Return the (X, Y) coordinate for the center point of the cell that contains the specified text.  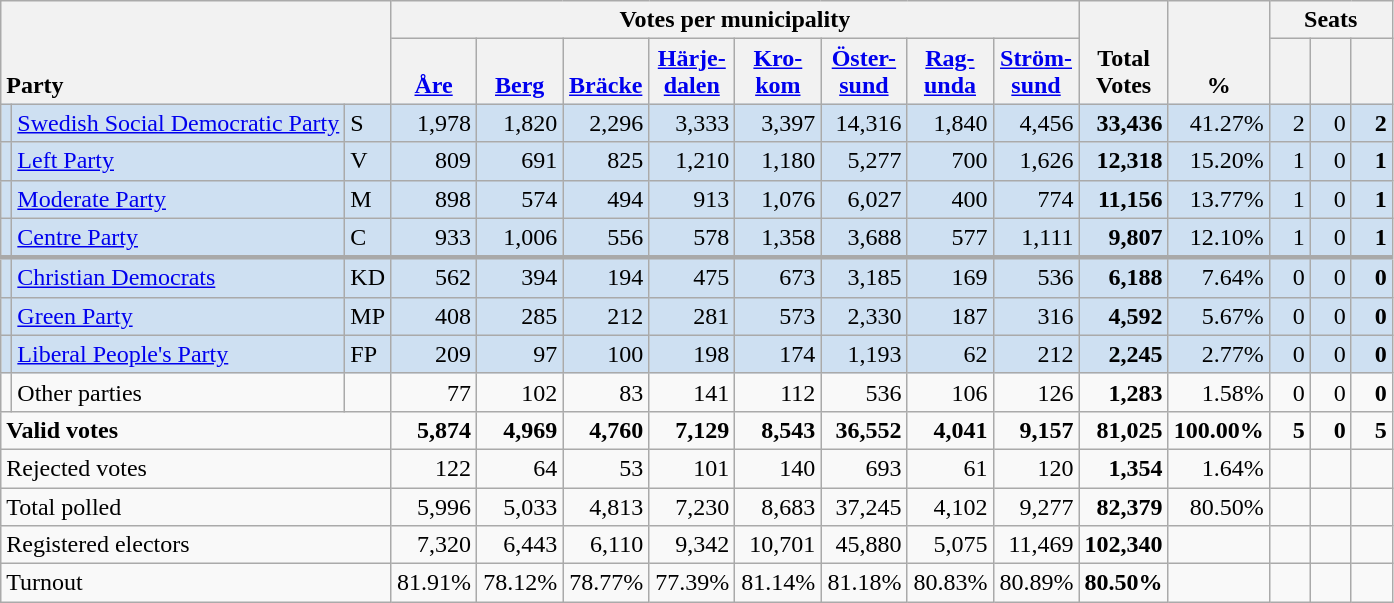
7,320 (434, 545)
Other parties (178, 392)
169 (950, 278)
4,456 (1036, 123)
5,996 (434, 507)
45,880 (864, 545)
122 (434, 468)
101 (692, 468)
13.77% (1218, 199)
140 (778, 468)
1,006 (520, 238)
Green Party (178, 316)
6,027 (864, 199)
5,033 (520, 507)
Rag- unda (950, 72)
4,102 (950, 507)
394 (520, 278)
475 (692, 278)
Party (196, 52)
Valid votes (196, 430)
Härje- dalen (692, 72)
80.89% (1036, 583)
1,283 (1124, 392)
809 (434, 161)
691 (520, 161)
3,333 (692, 123)
700 (950, 161)
15.20% (1218, 161)
6,188 (1124, 278)
8,543 (778, 430)
81.18% (864, 583)
4,969 (520, 430)
1,180 (778, 161)
2,330 (864, 316)
120 (1036, 468)
1,354 (1124, 468)
Moderate Party (178, 199)
9,157 (1036, 430)
Left Party (178, 161)
2.77% (1218, 354)
12,318 (1124, 161)
198 (692, 354)
% (1218, 52)
1,820 (520, 123)
106 (950, 392)
3,688 (864, 238)
81.14% (778, 583)
11,469 (1036, 545)
Centre Party (178, 238)
126 (1036, 392)
78.12% (520, 583)
36,552 (864, 430)
316 (1036, 316)
Turnout (196, 583)
KD (368, 278)
41.27% (1218, 123)
Votes per municipality (735, 20)
556 (606, 238)
53 (606, 468)
4,760 (606, 430)
77.39% (692, 583)
494 (606, 199)
281 (692, 316)
898 (434, 199)
913 (692, 199)
14,316 (864, 123)
Rejected votes (196, 468)
209 (434, 354)
141 (692, 392)
M (368, 199)
12.10% (1218, 238)
187 (950, 316)
574 (520, 199)
4,813 (606, 507)
5,874 (434, 430)
9,342 (692, 545)
Seats (1330, 20)
3,397 (778, 123)
562 (434, 278)
578 (692, 238)
7,230 (692, 507)
97 (520, 354)
78.77% (606, 583)
33,436 (1124, 123)
3,185 (864, 278)
100 (606, 354)
Ström- sund (1036, 72)
100.00% (1218, 430)
37,245 (864, 507)
5,277 (864, 161)
82,379 (1124, 507)
Kro- kom (778, 72)
Åre (434, 72)
9,277 (1036, 507)
4,592 (1124, 316)
V (368, 161)
S (368, 123)
10,701 (778, 545)
Bräcke (606, 72)
8,683 (778, 507)
Registered electors (196, 545)
400 (950, 199)
673 (778, 278)
194 (606, 278)
573 (778, 316)
Swedish Social Democratic Party (178, 123)
408 (434, 316)
1,840 (950, 123)
1.64% (1218, 468)
1.58% (1218, 392)
933 (434, 238)
2,245 (1124, 354)
C (368, 238)
1,076 (778, 199)
11,156 (1124, 199)
5.67% (1218, 316)
1,358 (778, 238)
7.64% (1218, 278)
81,025 (1124, 430)
Liberal People's Party (178, 354)
80.83% (950, 583)
5,075 (950, 545)
MP (368, 316)
102,340 (1124, 545)
64 (520, 468)
774 (1036, 199)
FP (368, 354)
81.91% (434, 583)
7,129 (692, 430)
83 (606, 392)
2,296 (606, 123)
Total Votes (1124, 52)
577 (950, 238)
61 (950, 468)
1,978 (434, 123)
77 (434, 392)
9,807 (1124, 238)
6,110 (606, 545)
Berg (520, 72)
1,111 (1036, 238)
1,193 (864, 354)
1,626 (1036, 161)
Öster- sund (864, 72)
62 (950, 354)
693 (864, 468)
102 (520, 392)
174 (778, 354)
285 (520, 316)
112 (778, 392)
6,443 (520, 545)
Christian Democrats (178, 278)
1,210 (692, 161)
4,041 (950, 430)
Total polled (196, 507)
825 (606, 161)
